Capture the cell that displays the provided text and extract its [X, Y] central coordinate. 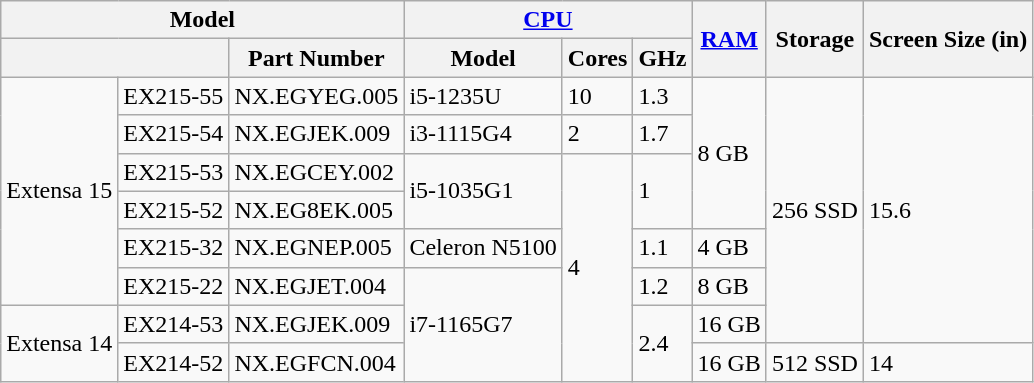
1.3 [662, 96]
1.2 [662, 286]
Celeron N5100 [483, 248]
1.1 [662, 248]
EX215-55 [174, 96]
EX215-54 [174, 134]
i5-1035G1 [483, 191]
Extensa 14 [60, 343]
EX215-32 [174, 248]
NX.EGCEY.002 [316, 172]
EX214-53 [174, 324]
Storage [814, 39]
EX215-53 [174, 172]
NX.EG8EK.005 [316, 210]
10 [598, 96]
i5-1235U [483, 96]
CPU [548, 20]
256 SSD [814, 210]
1.7 [662, 134]
EX215-52 [174, 210]
2 [598, 134]
EX215-22 [174, 286]
4 [598, 267]
NX.EGYEG.005 [316, 96]
Screen Size (in) [948, 39]
GHz [662, 58]
Cores [598, 58]
1 [662, 191]
RAM [729, 39]
2.4 [662, 343]
NX.EGFCN.004 [316, 362]
i7-1165G7 [483, 324]
NX.EGJET.004 [316, 286]
i3-1115G4 [483, 134]
512 SSD [814, 362]
Part Number [316, 58]
4 GB [729, 248]
14 [948, 362]
NX.EGNEP.005 [316, 248]
15.6 [948, 210]
EX214-52 [174, 362]
Extensa 15 [60, 191]
